Search for the cell housing the specified text and yield its (x, y) center coordinate. 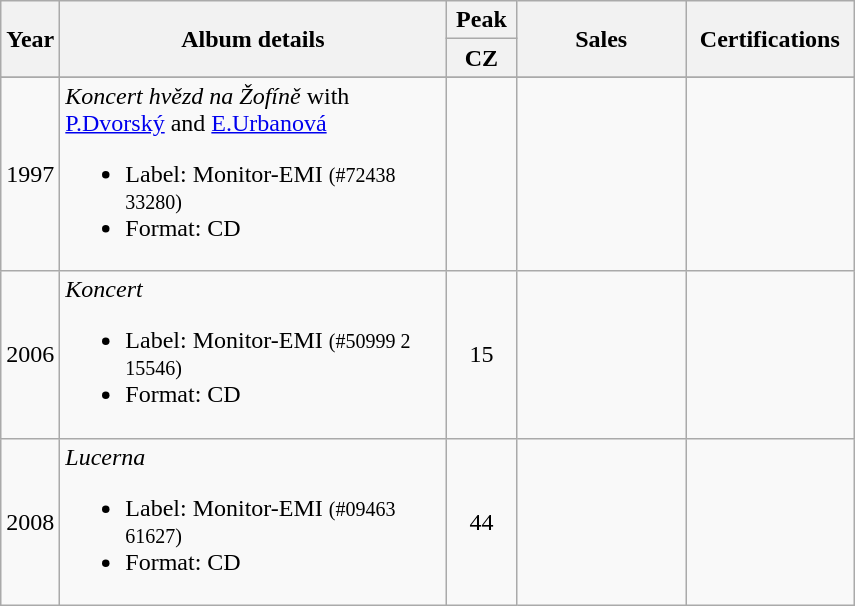
Certifications (770, 39)
KoncertLabel: Monitor-EMI (#50999 2 15546)Format: CD (253, 354)
2006 (30, 354)
Album details (253, 39)
15 (482, 354)
CZ (482, 58)
LucernaLabel: Monitor-EMI (#09463 61627)Format: CD (253, 522)
44 (482, 522)
Peak (482, 20)
2008 (30, 522)
Sales (602, 39)
Year (30, 39)
Koncert hvězd na Žofíně with P.Dvorský and E.UrbanováLabel: Monitor-EMI (#72438 33280)Format: CD (253, 174)
1997 (30, 174)
